For the text-containing cell, return its midpoint in (x, y) coordinate format. 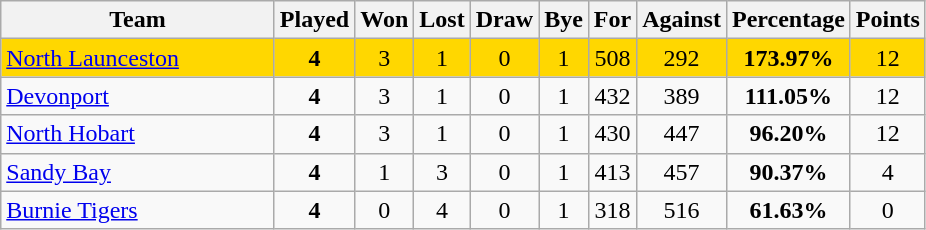
292 (682, 58)
389 (682, 96)
447 (682, 134)
430 (612, 134)
Burnie Tigers (138, 210)
432 (612, 96)
516 (682, 210)
Points (888, 20)
457 (682, 172)
Against (682, 20)
Lost (442, 20)
Bye (564, 20)
Team (138, 20)
North Launceston (138, 58)
Won (384, 20)
Draw (504, 20)
Percentage (788, 20)
508 (612, 58)
Sandy Bay (138, 172)
318 (612, 210)
Devonport (138, 96)
173.97% (788, 58)
61.63% (788, 210)
North Hobart (138, 134)
96.20% (788, 134)
For (612, 20)
413 (612, 172)
111.05% (788, 96)
90.37% (788, 172)
Played (314, 20)
